Locate the cell with the specified text and output its [X, Y] center coordinate. 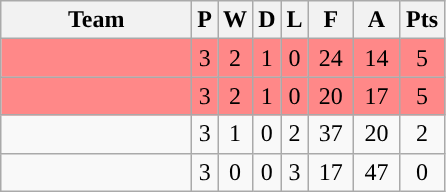
37 [331, 134]
Pts [422, 20]
14 [377, 58]
24 [331, 58]
D [267, 20]
W [236, 20]
Team [96, 20]
A [377, 20]
F [331, 20]
P [205, 20]
L [294, 20]
47 [377, 172]
